Find where the given text appears and provide that cell's center as [X, Y] coordinate. 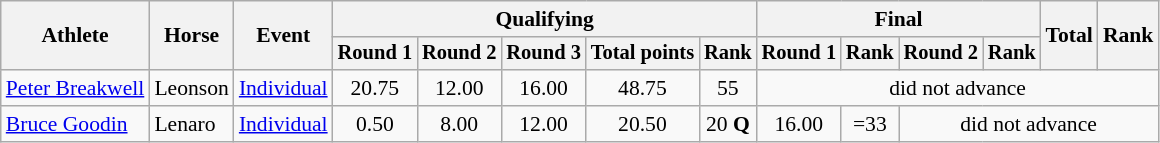
20.75 [375, 88]
Total points [642, 54]
Total [1070, 36]
20 Q [728, 124]
48.75 [642, 88]
20.50 [642, 124]
Event [284, 36]
Horse [191, 36]
Peter Breakwell [76, 88]
8.00 [459, 124]
Round 3 [543, 54]
0.50 [375, 124]
Athlete [76, 36]
Final [899, 19]
Qualifying [545, 19]
=33 [870, 124]
Lenaro [191, 124]
Bruce Goodin [76, 124]
55 [728, 88]
Leonson [191, 88]
